Scan for the cell matching the given text and deliver its [X, Y] coordinate at center. 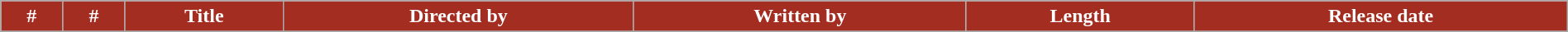
Written by [800, 16]
Release date [1381, 16]
Length [1080, 16]
Directed by [458, 16]
Title [203, 16]
